For the text-containing cell, return its midpoint in (X, Y) coordinate format. 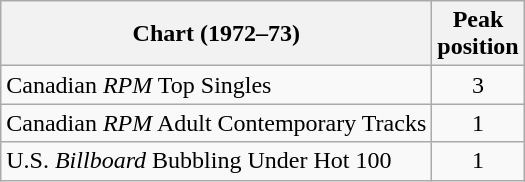
Canadian RPM Top Singles (216, 85)
Peakposition (478, 34)
Chart (1972–73) (216, 34)
U.S. Billboard Bubbling Under Hot 100 (216, 161)
Canadian RPM Adult Contemporary Tracks (216, 123)
3 (478, 85)
